Scan for the cell matching the given text and deliver its [x, y] coordinate at center. 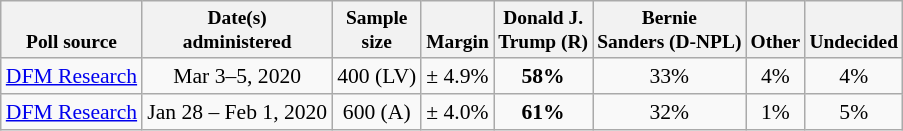
1% [776, 112]
Donald J.Trump (R) [544, 30]
Margin [457, 30]
400 (LV) [376, 76]
Jan 28 – Feb 1, 2020 [237, 112]
Mar 3–5, 2020 [237, 76]
61% [544, 112]
± 4.9% [457, 76]
600 (A) [376, 112]
Undecided [854, 30]
± 4.0% [457, 112]
5% [854, 112]
BernieSanders (D-NPL) [670, 30]
32% [670, 112]
Date(s)administered [237, 30]
Samplesize [376, 30]
Other [776, 30]
Poll source [72, 30]
58% [544, 76]
33% [670, 76]
